Locate the cell with the specified text and output its [X, Y] center coordinate. 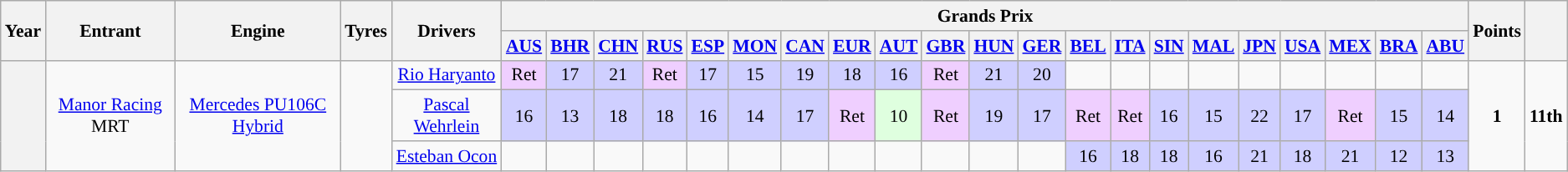
AUS [524, 46]
ITA [1131, 46]
HUN [993, 46]
Manor Racing MRT [110, 115]
Esteban Ocon [447, 156]
Tyres [366, 30]
BRA [1399, 46]
AUT [899, 46]
11th [1546, 115]
Grands Prix [985, 16]
JPN [1259, 46]
MAL [1213, 46]
Engine [258, 30]
ABU [1445, 46]
GBR [945, 46]
EUR [852, 46]
Drivers [447, 30]
CAN [804, 46]
USA [1303, 46]
Mercedes PU106C Hybrid [258, 115]
Points [1497, 30]
CHN [618, 46]
GER [1042, 46]
MON [754, 46]
10 [899, 115]
BEL [1087, 46]
12 [1399, 156]
RUS [664, 46]
ESP [708, 46]
1 [1497, 115]
22 [1259, 115]
Pascal Wehrlein [447, 115]
SIN [1169, 46]
Entrant [110, 30]
MEX [1350, 46]
BHR [570, 46]
20 [1042, 75]
Year [23, 30]
Rio Haryanto [447, 75]
